Detect which cell encompasses the target text, then output its (X, Y) center coordinate. 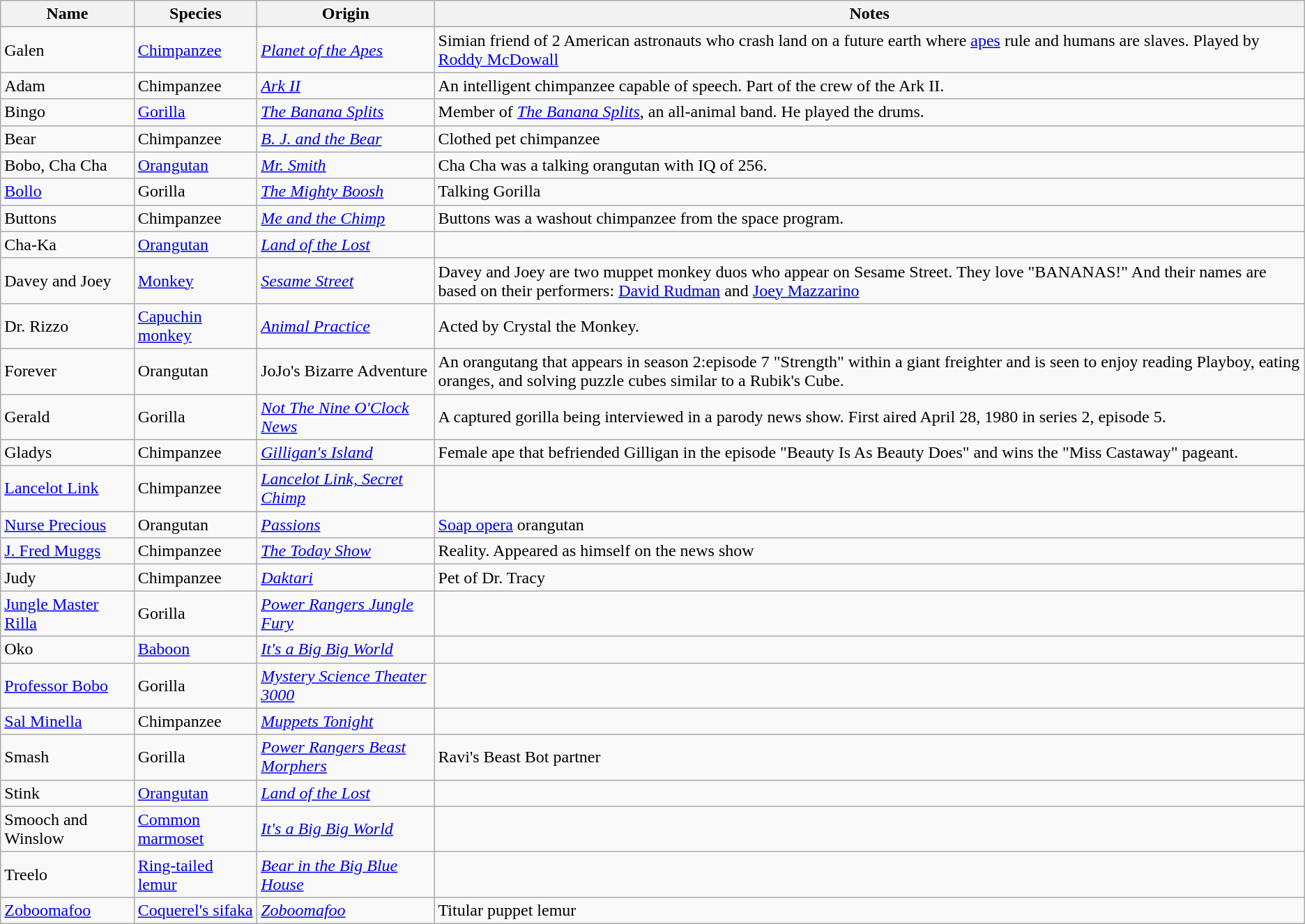
JoJo's Bizarre Adventure (346, 371)
Forever (67, 371)
Gerald (67, 417)
B. J. and the Bear (346, 139)
Smooch and Winslow (67, 829)
Gladys (67, 453)
The Banana Splits (346, 112)
Notes (869, 14)
Titular puppet lemur (869, 910)
Baboon (195, 649)
An intelligent chimpanzee capable of speech. Part of the crew of the Ark II. (869, 86)
Origin (346, 14)
Stink (67, 793)
Bingo (67, 112)
Common marmoset (195, 829)
Female ape that befriended Gilligan in the episode "Beauty Is As Beauty Does" and wins the "Miss Castaway" pageant. (869, 453)
Clothed pet chimpanzee (869, 139)
Coquerel's sifaka (195, 910)
Cha Cha was a talking orangutan with IQ of 256. (869, 165)
Bobo, Cha Cha (67, 165)
Jungle Master Rilla (67, 613)
Ring-tailed lemur (195, 874)
Not The Nine O'Clock News (346, 417)
Buttons was a washout chimpanzee from the space program. (869, 218)
Nurse Precious (67, 525)
Name (67, 14)
Oko (67, 649)
Treelo (67, 874)
Power Rangers Jungle Fury (346, 613)
Species (195, 14)
Sesame Street (346, 280)
Passions (346, 525)
Bear in the Big Blue House (346, 874)
Ark II (346, 86)
Lancelot Link (67, 489)
Smash (67, 757)
The Mighty Boosh (346, 192)
Planet of the Apes (346, 50)
Buttons (67, 218)
Daktari (346, 578)
Bear (67, 139)
Galen (67, 50)
Davey and Joey (67, 280)
Ravi's Beast Bot partner (869, 757)
A captured gorilla being interviewed in a parody news show. First aired April 28, 1980 in series 2, episode 5. (869, 417)
Animal Practice (346, 326)
Acted by Crystal the Monkey. (869, 326)
Judy (67, 578)
Capuchin monkey (195, 326)
Soap opera orangutan (869, 525)
The Today Show (346, 551)
Member of The Banana Splits, an all-animal band. He played the drums. (869, 112)
Sal Minella (67, 721)
Mystery Science Theater 3000 (346, 686)
Simian friend of 2 American astronauts who crash land on a future earth where apes rule and humans are slaves. Played by Roddy McDowall (869, 50)
Bollo (67, 192)
J. Fred Muggs (67, 551)
Reality. Appeared as himself on the news show (869, 551)
Monkey (195, 280)
Adam (67, 86)
Muppets Tonight (346, 721)
Talking Gorilla (869, 192)
Power Rangers Beast Morphers (346, 757)
Dr. Rizzo (67, 326)
Mr. Smith (346, 165)
Pet of Dr. Tracy (869, 578)
Me and the Chimp (346, 218)
Gilligan's Island (346, 453)
Professor Bobo (67, 686)
Cha-Ka (67, 245)
Lancelot Link, Secret Chimp (346, 489)
